Find where the given text appears and provide that cell's center as [x, y] coordinate. 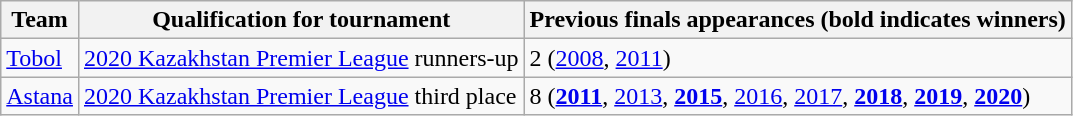
Team [40, 20]
2 (2008, 2011) [798, 58]
Previous finals appearances (bold indicates winners) [798, 20]
8 (2011, 2013, 2015, 2016, 2017, 2018, 2019, 2020) [798, 96]
Astana [40, 96]
Tobol [40, 58]
2020 Kazakhstan Premier League runners-up [301, 58]
Qualification for tournament [301, 20]
2020 Kazakhstan Premier League third place [301, 96]
